Scan for the cell matching the given text and deliver its (x, y) coordinate at center. 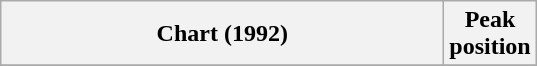
Chart (1992) (222, 34)
Peakposition (490, 34)
